Search for the cell housing the specified text and yield its (X, Y) center coordinate. 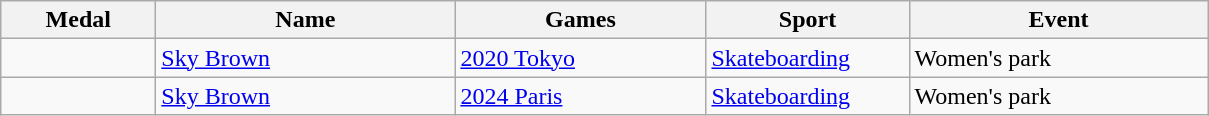
2020 Tokyo (580, 58)
Name (306, 20)
Medal (78, 20)
Games (580, 20)
Event (1058, 20)
Sport (808, 20)
2024 Paris (580, 96)
